Identify which cell holds the provided text, then report its [x, y] central coordinate. 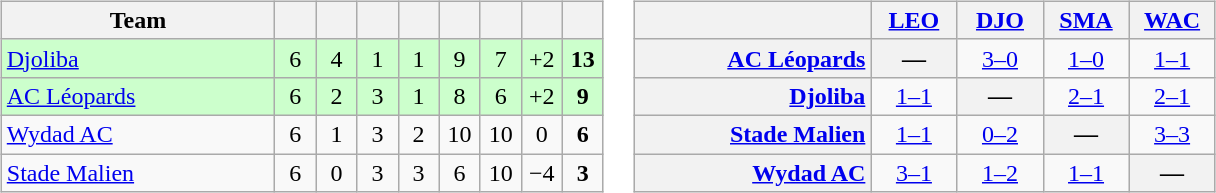
1–2 [1000, 173]
WAC [1172, 20]
1–0 [1086, 58]
0–2 [1000, 134]
3–0 [1000, 58]
4 [336, 58]
13 [582, 58]
−4 [542, 173]
7 [500, 58]
LEO [914, 20]
3–3 [1172, 134]
8 [460, 96]
Team [138, 20]
DJO [1000, 20]
3–1 [914, 173]
SMA [1086, 20]
